Detect which cell encompasses the target text, then output its (x, y) center coordinate. 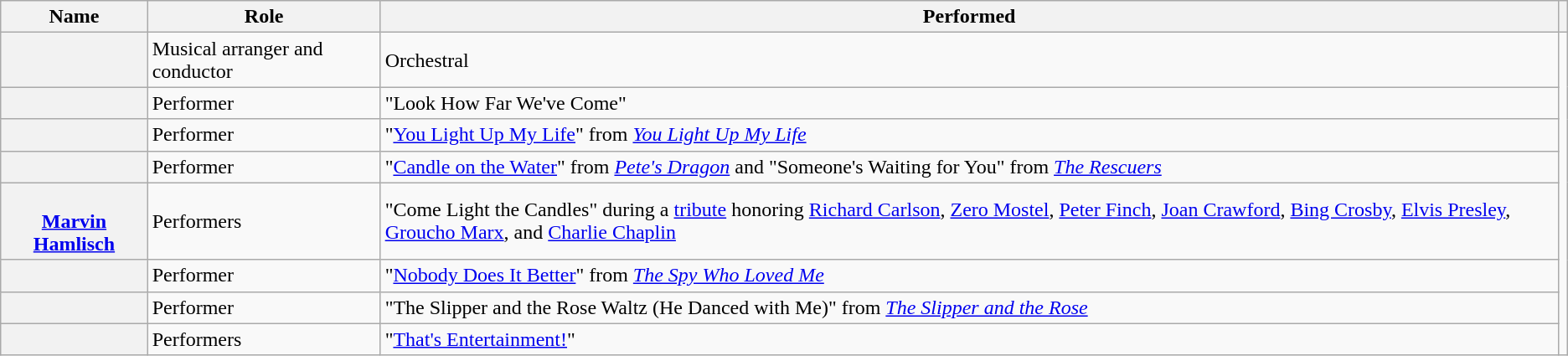
Musical arranger and conductor (264, 60)
Role (264, 17)
"Look How Far We've Come" (969, 103)
"Nobody Does It Better" from The Spy Who Loved Me (969, 276)
Performed (969, 17)
"Candle on the Water" from Pete's Dragon and "Someone's Waiting for You" from The Rescuers (969, 167)
"The Slipper and the Rose Waltz (He Danced with Me)" from The Slipper and the Rose (969, 307)
Orchestral (969, 60)
Name (74, 17)
"You Light Up My Life" from You Light Up My Life (969, 135)
Marvin Hamlisch (74, 221)
"That's Entertainment!" (969, 339)
